Find where the given text appears and provide that cell's center as (x, y) coordinate. 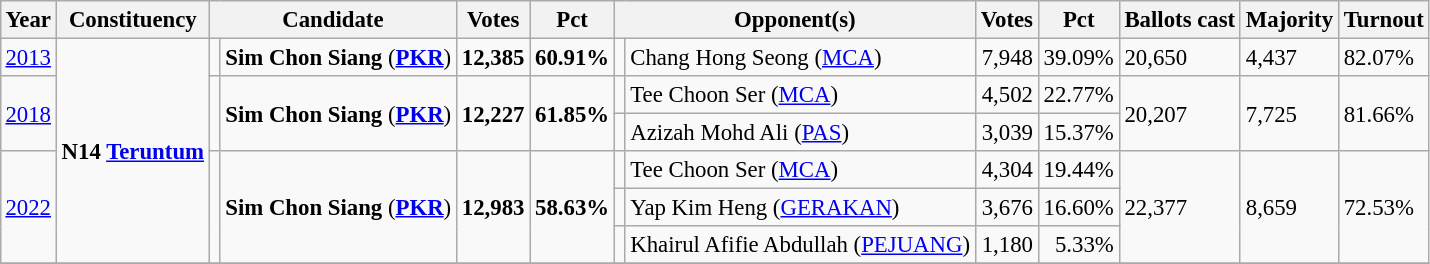
Constituency (132, 20)
19.44% (1078, 170)
12,983 (492, 208)
39.09% (1078, 57)
Opponent(s) (794, 20)
20,207 (1180, 114)
60.91% (572, 57)
2022 (28, 208)
2013 (28, 57)
Majority (1289, 20)
72.53% (1384, 208)
61.85% (572, 114)
Yap Kim Heng (GERAKAN) (800, 208)
4,437 (1289, 57)
7,948 (1006, 57)
20,650 (1180, 57)
16.60% (1078, 208)
22,377 (1180, 208)
81.66% (1384, 114)
N14 Teruntum (132, 151)
Azizah Mohd Ali (PAS) (800, 133)
Candidate (332, 20)
82.07% (1384, 57)
8,659 (1289, 208)
12,385 (492, 57)
Turnout (1384, 20)
Year (28, 20)
15.37% (1078, 133)
12,227 (492, 114)
3,039 (1006, 133)
1,180 (1006, 245)
4,304 (1006, 170)
Ballots cast (1180, 20)
3,676 (1006, 208)
22.77% (1078, 95)
2018 (28, 114)
58.63% (572, 208)
5.33% (1078, 245)
7,725 (1289, 114)
Chang Hong Seong (MCA) (800, 57)
4,502 (1006, 95)
Khairul Afifie Abdullah (PEJUANG) (800, 245)
